Output the [X, Y] coordinate of the center of the cell containing the given text.  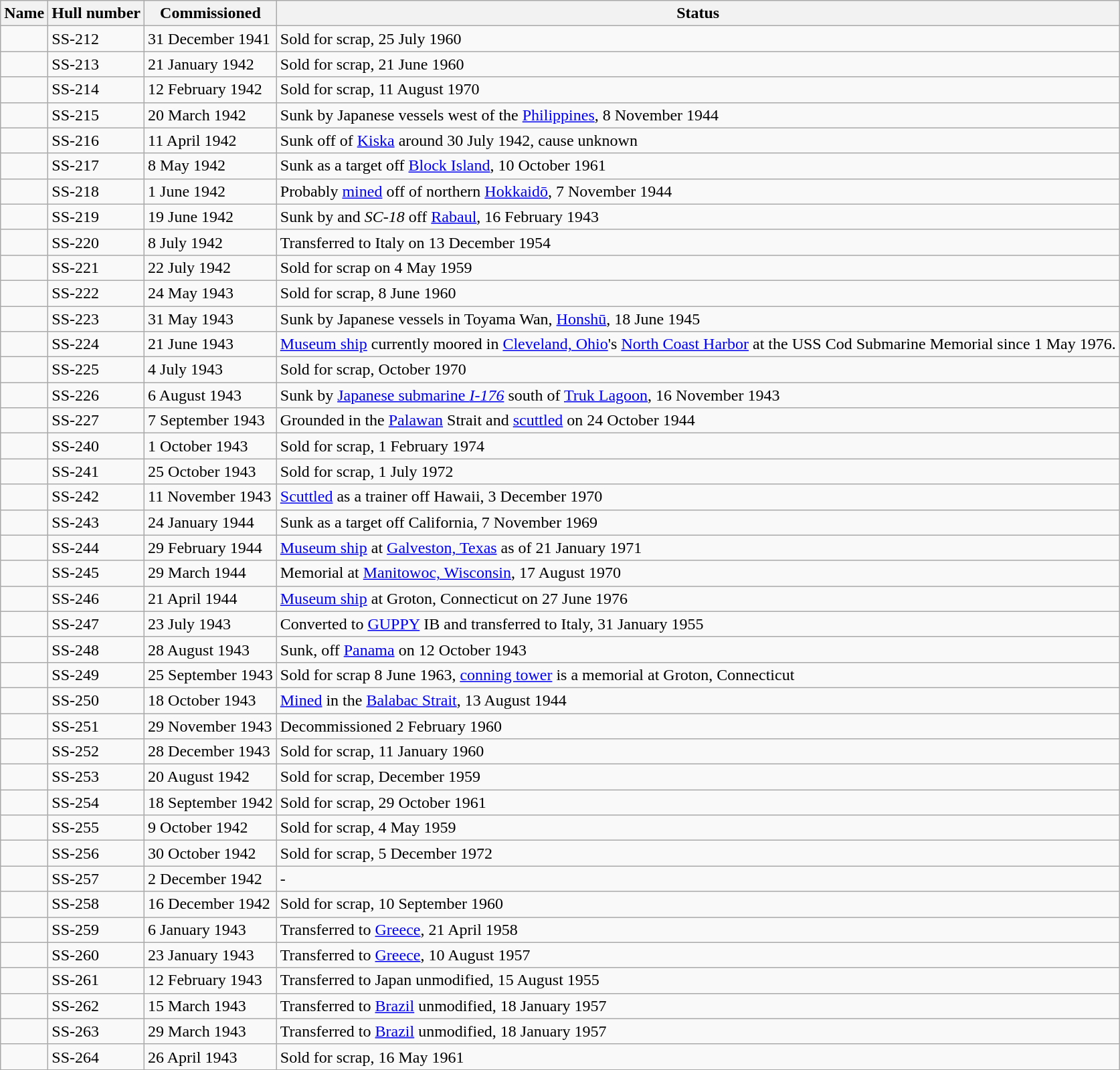
Hull number [96, 13]
20 August 1942 [211, 777]
21 January 1942 [211, 64]
29 March 1944 [211, 573]
Sold for scrap, 8 June 1960 [698, 293]
SS-225 [96, 370]
11 April 1942 [211, 140]
Sunk off of Kiska around 30 July 1942, cause unknown [698, 140]
Museum ship currently moored in Cleveland, Ohio's North Coast Harbor at the USS Cod Submarine Memorial since 1 May 1976. [698, 344]
Sold for scrap, 21 June 1960 [698, 64]
SS-214 [96, 90]
26 April 1943 [211, 1057]
SS-240 [96, 446]
Sold for scrap on 4 May 1959 [698, 267]
SS-220 [96, 242]
SS-258 [96, 904]
21 April 1944 [211, 599]
Museum ship at Galveston, Texas as of 21 January 1971 [698, 548]
12 February 1942 [211, 90]
15 March 1943 [211, 1006]
Sunk, off Panama on 12 October 1943 [698, 649]
28 August 1943 [211, 649]
SS-217 [96, 166]
SS-248 [96, 649]
Sunk by and SC-18 off Rabaul, 16 February 1943 [698, 217]
Sold for scrap, 1 July 1972 [698, 471]
Commissioned [211, 13]
SS-249 [96, 675]
1 June 1942 [211, 191]
2 December 1942 [211, 879]
SS-212 [96, 39]
Transferred to Japan unmodified, 15 August 1955 [698, 980]
SS-227 [96, 421]
23 July 1943 [211, 624]
Sold for scrap 8 June 1963, conning tower is a memorial at Groton, Connecticut [698, 675]
SS-263 [96, 1031]
9 October 1942 [211, 828]
SS-219 [96, 217]
11 November 1943 [211, 497]
SS-247 [96, 624]
SS-252 [96, 752]
Sold for scrap, 16 May 1961 [698, 1057]
12 February 1943 [211, 980]
Sunk by Japanese submarine I-176 south of Truk Lagoon, 16 November 1943 [698, 395]
20 March 1942 [211, 115]
SS-241 [96, 471]
SS-218 [96, 191]
SS-259 [96, 930]
SS-213 [96, 64]
30 October 1942 [211, 853]
6 August 1943 [211, 395]
Status [698, 13]
28 December 1943 [211, 752]
23 January 1943 [211, 955]
Sunk by Japanese vessels west of the Philippines, 8 November 1944 [698, 115]
Sold for scrap, 11 August 1970 [698, 90]
Sold for scrap, 29 October 1961 [698, 802]
Name [24, 13]
22 July 1942 [211, 267]
SS-224 [96, 344]
25 October 1943 [211, 471]
SS-223 [96, 319]
18 October 1943 [211, 700]
Transferred to Greece, 10 August 1957 [698, 955]
19 June 1942 [211, 217]
SS-264 [96, 1057]
SS-253 [96, 777]
SS-260 [96, 955]
25 September 1943 [211, 675]
21 June 1943 [211, 344]
SS-226 [96, 395]
SS-262 [96, 1006]
SS-254 [96, 802]
SS-221 [96, 267]
Sold for scrap, 25 July 1960 [698, 39]
4 July 1943 [211, 370]
Sold for scrap, December 1959 [698, 777]
SS-242 [96, 497]
Scuttled as a trainer off Hawaii, 3 December 1970 [698, 497]
Sold for scrap, 5 December 1972 [698, 853]
29 November 1943 [211, 726]
Sunk as a target off California, 7 November 1969 [698, 522]
6 January 1943 [211, 930]
Probably mined off of northern Hokkaidō, 7 November 1944 [698, 191]
SS-246 [96, 599]
Museum ship at Groton, Connecticut on 27 June 1976 [698, 599]
16 December 1942 [211, 904]
Mined in the Balabac Strait, 13 August 1944 [698, 700]
24 May 1943 [211, 293]
Grounded in the Palawan Strait and scuttled on 24 October 1944 [698, 421]
SS-215 [96, 115]
Memorial at Manitowoc, Wisconsin, 17 August 1970 [698, 573]
29 March 1943 [211, 1031]
8 May 1942 [211, 166]
SS-256 [96, 853]
SS-250 [96, 700]
SS-261 [96, 980]
Sold for scrap, 4 May 1959 [698, 828]
SS-222 [96, 293]
18 September 1942 [211, 802]
Decommissioned 2 February 1960 [698, 726]
SS-251 [96, 726]
SS-257 [96, 879]
Sunk by Japanese vessels in Toyama Wan, Honshū, 18 June 1945 [698, 319]
Sold for scrap, October 1970 [698, 370]
Sold for scrap, 1 February 1974 [698, 446]
SS-255 [96, 828]
29 February 1944 [211, 548]
31 May 1943 [211, 319]
Transferred to Italy on 13 December 1954 [698, 242]
1 October 1943 [211, 446]
SS-216 [96, 140]
SS-245 [96, 573]
24 January 1944 [211, 522]
Sunk as a target off Block Island, 10 October 1961 [698, 166]
8 July 1942 [211, 242]
Transferred to Greece, 21 April 1958 [698, 930]
31 December 1941 [211, 39]
Sold for scrap, 11 January 1960 [698, 752]
Converted to GUPPY IB and transferred to Italy, 31 January 1955 [698, 624]
7 September 1943 [211, 421]
SS-243 [96, 522]
SS-244 [96, 548]
Sold for scrap, 10 September 1960 [698, 904]
- [698, 879]
